Extract the (x, y) coordinate from the center of the cell holding the provided text.  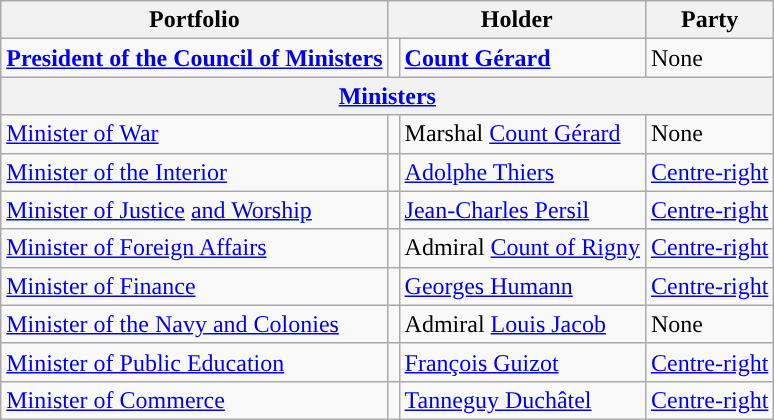
Minister of War (194, 134)
Jean-Charles Persil (522, 210)
Admiral Louis Jacob (522, 324)
Minister of Foreign Affairs (194, 248)
François Guizot (522, 362)
Minister of Public Education (194, 362)
President of the Council of Ministers (194, 58)
Minister of the Interior (194, 172)
Marshal Count Gérard (522, 134)
Minister of Finance (194, 286)
Tanneguy Duchâtel (522, 400)
Holder (516, 20)
Minister of Justice and Worship (194, 210)
Georges Humann (522, 286)
Party (709, 20)
Count Gérard (522, 58)
Portfolio (194, 20)
Admiral Count of Rigny (522, 248)
Minister of the Navy and Colonies (194, 324)
Adolphe Thiers (522, 172)
Minister of Commerce (194, 400)
Ministers (388, 96)
